Output the [X, Y] coordinate of the center of the cell containing the given text.  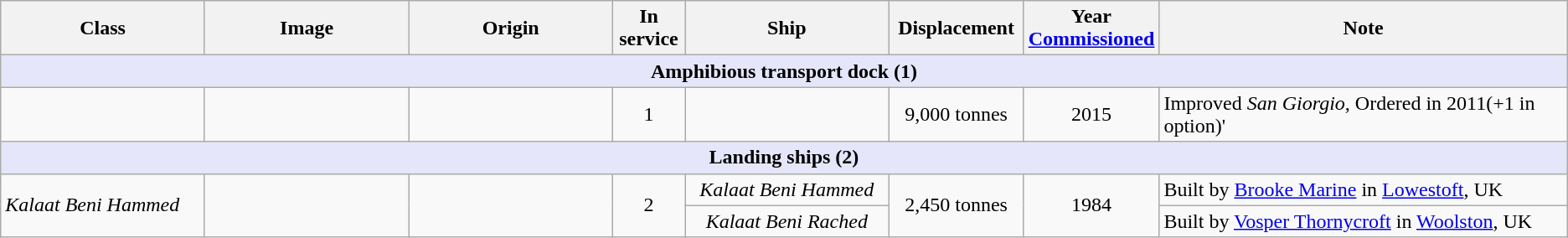
Ship [787, 28]
Note [1364, 28]
YearCommissioned [1091, 28]
In service [648, 28]
Kalaat Beni Rached [787, 221]
2015 [1091, 114]
9,000 tonnes [957, 114]
Origin [511, 28]
Landing ships (2) [784, 158]
Amphibious transport dock (1) [784, 71]
Image [307, 28]
Improved San Giorgio, Ordered in 2011(+1 in option)' [1364, 114]
2,450 tonnes [957, 205]
1 [648, 114]
2 [648, 205]
Built by Brooke Marine in Lowestoft, UK [1364, 189]
Displacement [957, 28]
1984 [1091, 205]
Built by Vosper Thornycroft in Woolston, UK [1364, 221]
Class [103, 28]
